Determine the (x, y) coordinate at the center of the cell enclosing the given text.  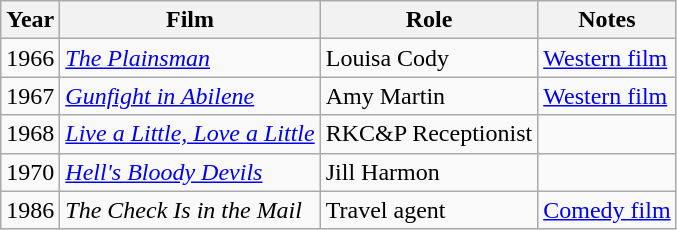
Amy Martin (429, 96)
RKC&P Receptionist (429, 134)
Louisa Cody (429, 58)
Notes (607, 20)
Film (190, 20)
The Plainsman (190, 58)
The Check Is in the Mail (190, 210)
Gunfight in Abilene (190, 96)
Jill Harmon (429, 172)
1986 (30, 210)
1967 (30, 96)
Role (429, 20)
Travel agent (429, 210)
1970 (30, 172)
1966 (30, 58)
Hell's Bloody Devils (190, 172)
Live a Little, Love a Little (190, 134)
Comedy film (607, 210)
Year (30, 20)
1968 (30, 134)
